Identify which cell holds the provided text, then report its (X, Y) central coordinate. 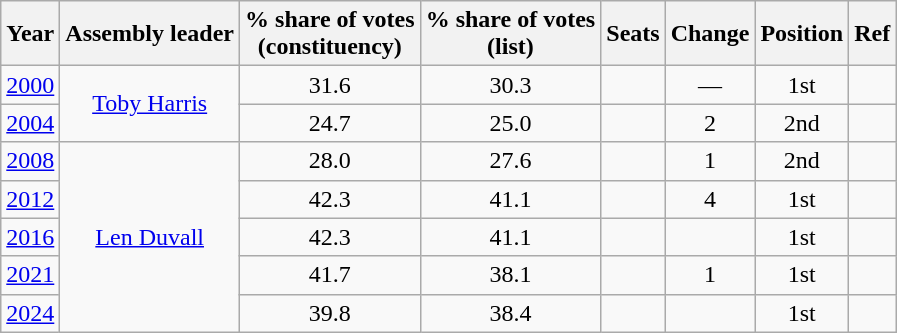
2004 (30, 123)
2016 (30, 237)
25.0 (510, 123)
Len Duvall (150, 237)
% share of votes(list) (510, 34)
30.3 (510, 85)
Seats (633, 34)
24.7 (330, 123)
Year (30, 34)
38.4 (510, 313)
2 (710, 123)
38.1 (510, 275)
2024 (30, 313)
Change (710, 34)
27.6 (510, 161)
2021 (30, 275)
28.0 (330, 161)
2000 (30, 85)
Assembly leader (150, 34)
2012 (30, 199)
2008 (30, 161)
31.6 (330, 85)
41.7 (330, 275)
% share of votes(constituency) (330, 34)
39.8 (330, 313)
4 (710, 199)
Position (802, 34)
Ref (872, 34)
Toby Harris (150, 104)
— (710, 85)
